Extract the [X, Y] coordinate from the center of the cell holding the provided text.  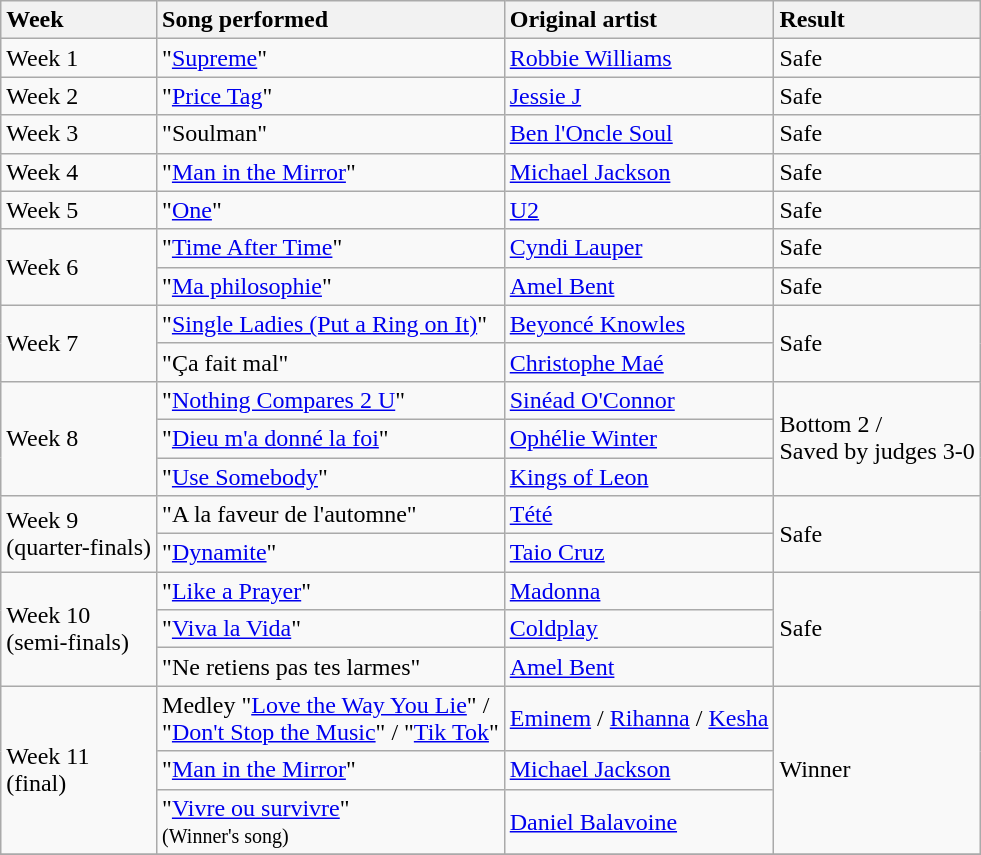
"Supreme" [331, 58]
Original artist [639, 20]
Week 7 [79, 343]
"Dynamite" [331, 553]
"Use Somebody" [331, 477]
Week 9 (quarter-finals) [79, 534]
Eminem / Rihanna / Kesha [639, 718]
Beyoncé Knowles [639, 324]
Taio Cruz [639, 553]
"Dieu m'a donné la foi" [331, 438]
"Ne retiens pas tes larmes" [331, 667]
"A la faveur de l'automne" [331, 515]
Week 11 (final) [79, 770]
"Like a Prayer" [331, 591]
Jessie J [639, 96]
Cyndi Lauper [639, 248]
Daniel Balavoine [639, 822]
Week [79, 20]
"One" [331, 210]
"Time After Time" [331, 248]
"Viva la Vida" [331, 629]
Robbie Williams [639, 58]
Week 3 [79, 134]
Ben l'Oncle Soul [639, 134]
Kings of Leon [639, 477]
Bottom 2 / Saved by judges 3-0 [877, 438]
Ophélie Winter [639, 438]
Christophe Maé [639, 362]
U2 [639, 210]
Result [877, 20]
"Soulman" [331, 134]
Medley "Love the Way You Lie" / "Don't Stop the Music" / "Tik Tok" [331, 718]
Week 4 [79, 172]
Week 5 [79, 210]
Week 10 (semi-finals) [79, 629]
Week 1 [79, 58]
"Nothing Compares 2 U" [331, 400]
Winner [877, 770]
Week 2 [79, 96]
Tété [639, 515]
"Price Tag" [331, 96]
Madonna [639, 591]
Sinéad O'Connor [639, 400]
Song performed [331, 20]
Coldplay [639, 629]
"Vivre ou survivre" (Winner's song) [331, 822]
"Ma philosophie" [331, 286]
Week 8 [79, 438]
Week 6 [79, 267]
"Single Ladies (Put a Ring on It)" [331, 324]
"Ça fait mal" [331, 362]
